Capture the cell that displays the provided text and extract its [x, y] central coordinate. 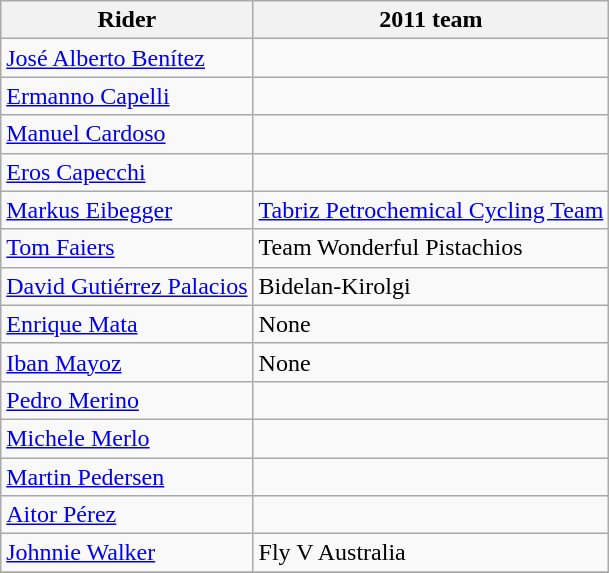
Eros Capecchi [127, 172]
Enrique Mata [127, 324]
Aitor Pérez [127, 515]
Team Wonderful Pistachios [431, 248]
Manuel Cardoso [127, 134]
Ermanno Capelli [127, 96]
Markus Eibegger [127, 210]
Bidelan-Kirolgi [431, 286]
2011 team [431, 20]
Iban Mayoz [127, 362]
Pedro Merino [127, 400]
Rider [127, 20]
Johnnie Walker [127, 553]
David Gutiérrez Palacios [127, 286]
Fly V Australia [431, 553]
José Alberto Benítez [127, 58]
Martin Pedersen [127, 477]
Michele Merlo [127, 438]
Tom Faiers [127, 248]
Tabriz Petrochemical Cycling Team [431, 210]
